Scan for the cell matching the given text and deliver its [X, Y] coordinate at center. 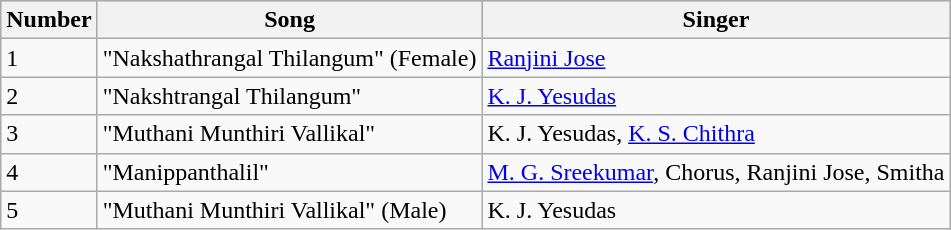
"Nakshtrangal Thilangum" [290, 96]
"Nakshathrangal Thilangum" (Female) [290, 58]
Song [290, 20]
"Manippanthalil" [290, 172]
Ranjini Jose [716, 58]
4 [49, 172]
5 [49, 210]
2 [49, 96]
"Muthani Munthiri Vallikal" [290, 134]
M. G. Sreekumar, Chorus, Ranjini Jose, Smitha [716, 172]
1 [49, 58]
"Muthani Munthiri Vallikal" (Male) [290, 210]
Number [49, 20]
K. J. Yesudas, K. S. Chithra [716, 134]
Singer [716, 20]
3 [49, 134]
